Detect which cell encompasses the target text, then output its [x, y] center coordinate. 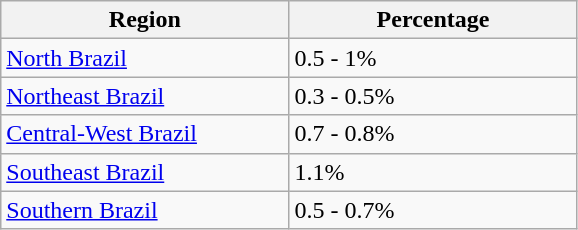
Central-West Brazil [145, 134]
0.3 - 0.5% [433, 96]
Southern Brazil [145, 210]
0.7 - 0.8% [433, 134]
Northeast Brazil [145, 96]
Percentage [433, 20]
Region [145, 20]
0.5 - 0.7% [433, 210]
1.1% [433, 172]
Southeast Brazil [145, 172]
0.5 - 1% [433, 58]
North Brazil [145, 58]
